Output the (x, y) coordinate of the center of the cell containing the given text.  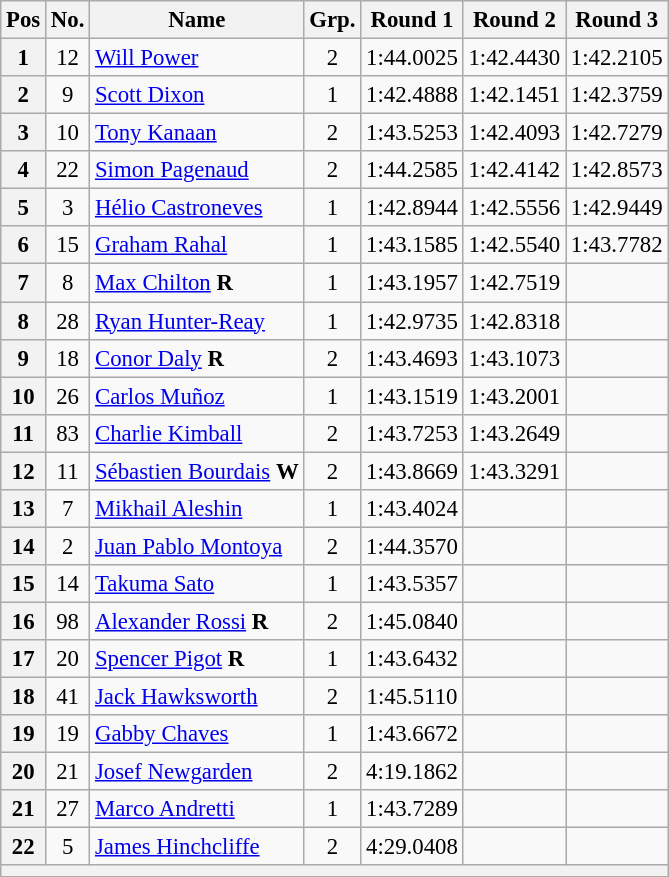
1:43.1519 (412, 396)
1:43.2001 (514, 396)
1:43.1957 (412, 283)
Josef Newgarden (197, 772)
1:42.1451 (514, 95)
4:29.0408 (412, 847)
Carlos Muñoz (197, 396)
1:42.4888 (412, 95)
Will Power (197, 58)
1:44.0025 (412, 58)
1:43.3291 (514, 471)
Tony Kanaan (197, 133)
Round 3 (617, 20)
83 (68, 433)
1:42.5540 (514, 245)
28 (68, 321)
1:44.2585 (412, 170)
1:43.7253 (412, 433)
4 (24, 170)
1:43.7289 (412, 809)
Simon Pagenaud (197, 170)
James Hinchcliffe (197, 847)
Hélio Castroneves (197, 208)
1:43.8669 (412, 471)
1:42.3759 (617, 95)
1:42.8573 (617, 170)
Max Chilton R (197, 283)
98 (68, 621)
Marco Andretti (197, 809)
1:43.6672 (412, 734)
6 (24, 245)
Grp. (332, 20)
1:42.5556 (514, 208)
1:42.8318 (514, 321)
Jack Hawksworth (197, 697)
1:42.7519 (514, 283)
1:43.2649 (514, 433)
Conor Daly R (197, 358)
Sébastien Bourdais W (197, 471)
No. (68, 20)
Alexander Rossi R (197, 621)
1:42.9449 (617, 208)
13 (24, 509)
Round 2 (514, 20)
1:42.4430 (514, 58)
4:19.1862 (412, 772)
1:45.0840 (412, 621)
Round 1 (412, 20)
Graham Rahal (197, 245)
1:42.2105 (617, 58)
Ryan Hunter-Reay (197, 321)
1:42.4093 (514, 133)
Charlie Kimball (197, 433)
1:43.4693 (412, 358)
1:43.7782 (617, 245)
Spencer Pigot R (197, 659)
1:43.5253 (412, 133)
1:42.4142 (514, 170)
Takuma Sato (197, 584)
Gabby Chaves (197, 734)
1:43.1073 (514, 358)
1:43.6432 (412, 659)
Juan Pablo Montoya (197, 546)
1:42.8944 (412, 208)
1:42.7279 (617, 133)
Name (197, 20)
1:43.1585 (412, 245)
1:43.5357 (412, 584)
Pos (24, 20)
16 (24, 621)
17 (24, 659)
1:45.5110 (412, 697)
27 (68, 809)
26 (68, 396)
41 (68, 697)
1:42.9735 (412, 321)
1:43.4024 (412, 509)
1:44.3570 (412, 546)
Mikhail Aleshin (197, 509)
Scott Dixon (197, 95)
